Search for the cell housing the specified text and yield its (X, Y) center coordinate. 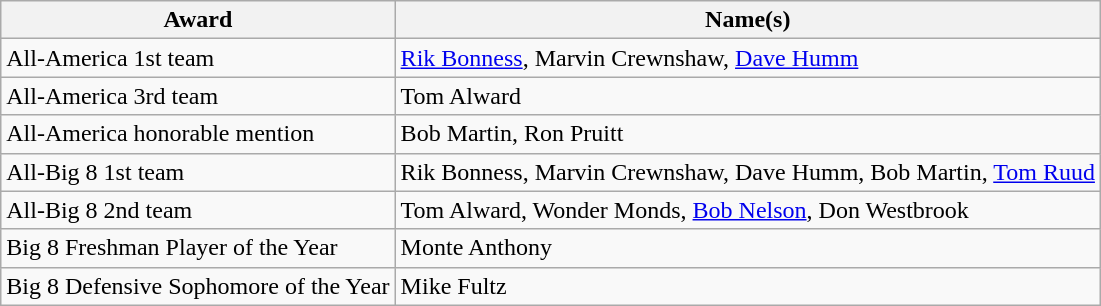
Name(s) (748, 20)
Big 8 Defensive Sophomore of the Year (198, 286)
Tom Alward, Wonder Monds, Bob Nelson, Don Westbrook (748, 210)
Tom Alward (748, 96)
Mike Fultz (748, 286)
Award (198, 20)
Rik Bonness, Marvin Crewnshaw, Dave Humm, Bob Martin, Tom Ruud (748, 172)
All-America honorable mention (198, 134)
Rik Bonness, Marvin Crewnshaw, Dave Humm (748, 58)
All-America 3rd team (198, 96)
Bob Martin, Ron Pruitt (748, 134)
All-Big 8 2nd team (198, 210)
All-Big 8 1st team (198, 172)
Big 8 Freshman Player of the Year (198, 248)
All-America 1st team (198, 58)
Monte Anthony (748, 248)
